Detect which cell encompasses the target text, then output its (X, Y) center coordinate. 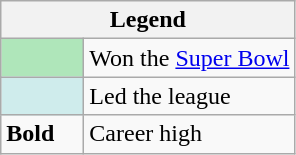
Bold (42, 134)
Legend (148, 20)
Led the league (190, 96)
Career high (190, 134)
Won the Super Bowl (190, 58)
